Determine the (x, y) coordinate at the center of the cell enclosing the given text.  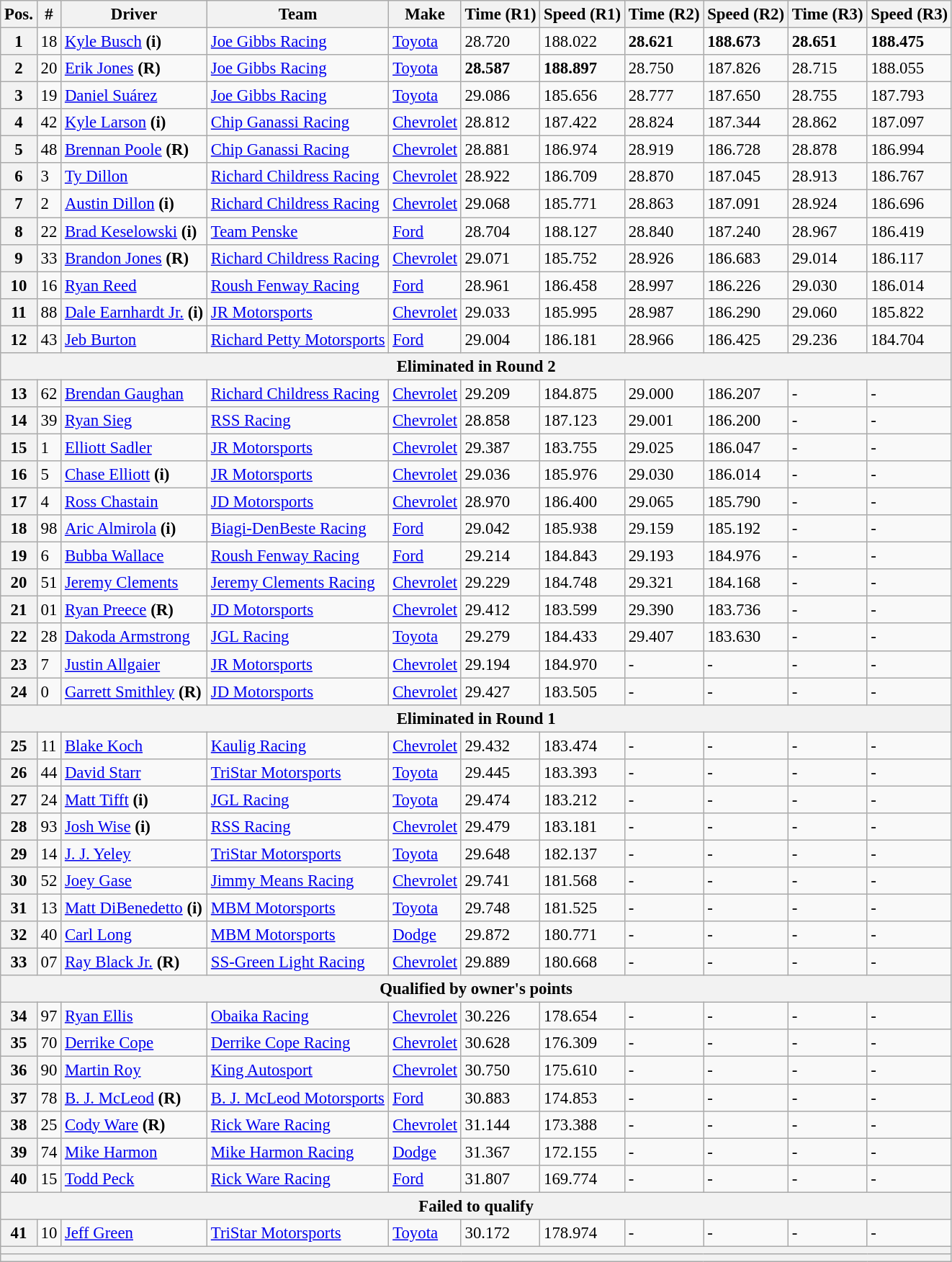
Kyle Busch (i) (134, 42)
28.926 (664, 258)
31.807 (500, 1178)
176.309 (583, 1044)
186.994 (910, 150)
SS-Green Light Racing (298, 962)
28.878 (827, 150)
Team Penske (298, 231)
Kyle Larson (i) (134, 122)
Eliminated in Round 2 (477, 367)
90 (49, 1070)
Mike Harmon (134, 1152)
Joey Gase (134, 881)
32 (19, 935)
Driver (134, 14)
B. J. McLeod Motorsports (298, 1098)
48 (49, 150)
27 (19, 800)
Obaika Racing (298, 1016)
183.212 (583, 800)
186.728 (746, 150)
Ty Dillon (134, 176)
Austin Dillon (i) (134, 204)
29.279 (500, 637)
29.214 (500, 556)
62 (49, 393)
181.525 (583, 908)
186.181 (583, 339)
Team (298, 14)
Matt Tifft (i) (134, 800)
Brennan Poole (R) (134, 150)
Justin Allgaier (134, 664)
Erik Jones (R) (134, 68)
28.966 (664, 339)
29.648 (500, 854)
Failed to qualify (477, 1206)
28.987 (664, 312)
Ryan Ellis (134, 1016)
186.117 (910, 258)
Derrike Cope Racing (298, 1044)
186.767 (910, 176)
30.226 (500, 1016)
186.425 (746, 339)
30.750 (500, 1070)
29.407 (664, 637)
186.290 (746, 312)
187.123 (583, 421)
188.022 (583, 42)
Speed (R3) (910, 14)
29.479 (500, 827)
186.207 (746, 393)
12 (19, 339)
183.755 (583, 447)
9 (19, 258)
187.793 (910, 96)
173.388 (583, 1124)
185.771 (583, 204)
Martin Roy (134, 1070)
28.715 (827, 68)
29.036 (500, 475)
29.086 (500, 96)
28.621 (664, 42)
186.047 (746, 447)
28.913 (827, 176)
185.656 (583, 96)
Dale Earnhardt Jr. (i) (134, 312)
28.967 (827, 231)
29.060 (827, 312)
183.474 (583, 746)
28.858 (500, 421)
187.045 (746, 176)
Make (425, 14)
26 (19, 773)
51 (49, 583)
Garrett Smithley (R) (134, 692)
Time (R2) (664, 14)
43 (49, 339)
28.750 (664, 68)
Jimmy Means Racing (298, 881)
29.889 (500, 962)
29.033 (500, 312)
185.995 (583, 312)
93 (49, 827)
29.159 (664, 529)
Biagi-DenBeste Racing (298, 529)
184.970 (583, 664)
29.001 (664, 421)
J. J. Yeley (134, 854)
28.863 (664, 204)
28.919 (664, 150)
28.970 (500, 502)
Mike Harmon Racing (298, 1152)
Derrike Cope (134, 1044)
187.344 (746, 122)
186.683 (746, 258)
29.004 (500, 339)
Aric Almirola (i) (134, 529)
31.144 (500, 1124)
188.673 (746, 42)
98 (49, 529)
188.127 (583, 231)
Elliott Sadler (134, 447)
King Autosport (298, 1070)
31 (19, 908)
Time (R3) (827, 14)
187.091 (746, 204)
28.651 (827, 42)
183.630 (746, 637)
Chase Elliott (i) (134, 475)
29.474 (500, 800)
30.628 (500, 1044)
Speed (R2) (746, 14)
29.071 (500, 258)
28.824 (664, 122)
29.000 (664, 393)
28.997 (664, 285)
185.192 (746, 529)
187.826 (746, 68)
Jeremy Clements (134, 583)
178.974 (583, 1233)
B. J. McLeod (R) (134, 1098)
187.240 (746, 231)
178.654 (583, 1016)
186.696 (910, 204)
28.840 (664, 231)
Ryan Reed (134, 285)
184.976 (746, 556)
29.432 (500, 746)
183.181 (583, 827)
186.974 (583, 150)
29.193 (664, 556)
34 (19, 1016)
28.812 (500, 122)
187.650 (746, 96)
30.883 (500, 1098)
31.367 (500, 1152)
Jeremy Clements Racing (298, 583)
29.042 (500, 529)
Eliminated in Round 1 (477, 718)
28.870 (664, 176)
Jeff Green (134, 1233)
# (49, 14)
174.853 (583, 1098)
183.505 (583, 692)
29.209 (500, 393)
29.412 (500, 610)
Time (R1) (500, 14)
29.741 (500, 881)
Jeb Burton (134, 339)
169.774 (583, 1178)
Ross Chastain (134, 502)
Pos. (19, 14)
Ray Black Jr. (R) (134, 962)
74 (49, 1152)
0 (49, 692)
183.599 (583, 610)
184.875 (583, 393)
88 (49, 312)
21 (19, 610)
Qualified by owner's points (477, 989)
184.843 (583, 556)
184.433 (583, 637)
180.771 (583, 935)
188.897 (583, 68)
42 (49, 122)
Kaulig Racing (298, 746)
29 (19, 854)
175.610 (583, 1070)
30 (19, 881)
187.422 (583, 122)
186.709 (583, 176)
29.445 (500, 773)
Ryan Preece (R) (134, 610)
28.777 (664, 96)
28.881 (500, 150)
41 (19, 1233)
Josh Wise (i) (134, 827)
Speed (R1) (583, 14)
185.938 (583, 529)
Brad Keselowski (i) (134, 231)
44 (49, 773)
185.822 (910, 312)
07 (49, 962)
186.419 (910, 231)
185.790 (746, 502)
Daniel Suárez (134, 96)
38 (19, 1124)
29.236 (827, 339)
37 (19, 1098)
29.229 (500, 583)
23 (19, 664)
Richard Petty Motorsports (298, 339)
28.862 (827, 122)
28.924 (827, 204)
29.014 (827, 258)
28.704 (500, 231)
186.226 (746, 285)
185.752 (583, 258)
29.025 (664, 447)
8 (19, 231)
29.321 (664, 583)
184.168 (746, 583)
188.055 (910, 68)
186.200 (746, 421)
183.736 (746, 610)
188.475 (910, 42)
Ryan Sieg (134, 421)
Todd Peck (134, 1178)
28.755 (827, 96)
186.400 (583, 502)
184.704 (910, 339)
36 (19, 1070)
28.587 (500, 68)
52 (49, 881)
181.568 (583, 881)
29.872 (500, 935)
29.194 (500, 664)
30.172 (500, 1233)
186.458 (583, 285)
Blake Koch (134, 746)
Bubba Wallace (134, 556)
184.748 (583, 583)
29.387 (500, 447)
28.922 (500, 176)
29.390 (664, 610)
97 (49, 1016)
29.065 (664, 502)
70 (49, 1044)
Carl Long (134, 935)
Dakoda Armstrong (134, 637)
183.393 (583, 773)
180.668 (583, 962)
28.961 (500, 285)
Matt DiBenedetto (i) (134, 908)
182.137 (583, 854)
78 (49, 1098)
Cody Ware (R) (134, 1124)
David Starr (134, 773)
Brendan Gaughan (134, 393)
187.097 (910, 122)
01 (49, 610)
29.068 (500, 204)
185.976 (583, 475)
35 (19, 1044)
29.427 (500, 692)
Brandon Jones (R) (134, 258)
29.748 (500, 908)
17 (19, 502)
172.155 (583, 1152)
28.720 (500, 42)
